Search for the cell housing the specified text and yield its (x, y) center coordinate. 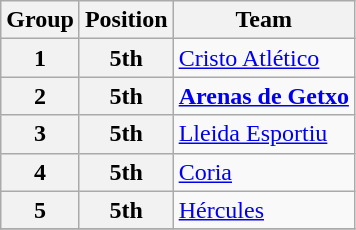
Position (126, 20)
4 (40, 172)
1 (40, 58)
Lleida Esportiu (264, 134)
Team (264, 20)
Arenas de Getxo (264, 96)
3 (40, 134)
5 (40, 210)
Group (40, 20)
Hércules (264, 210)
Cristo Atlético (264, 58)
Coria (264, 172)
2 (40, 96)
